Locate the cell with the specified text and output its [X, Y] center coordinate. 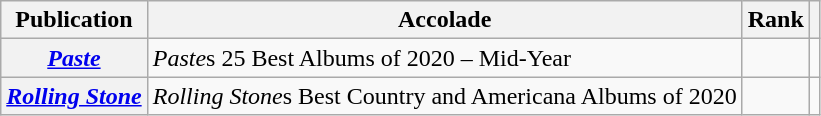
Paste [74, 58]
Rolling Stone [74, 96]
Publication [74, 20]
Accolade [444, 20]
Rolling Stones Best Country and Americana Albums of 2020 [444, 96]
Rank [776, 20]
Pastes 25 Best Albums of 2020 – Mid-Year [444, 58]
